Scan for the cell matching the given text and deliver its [X, Y] coordinate at center. 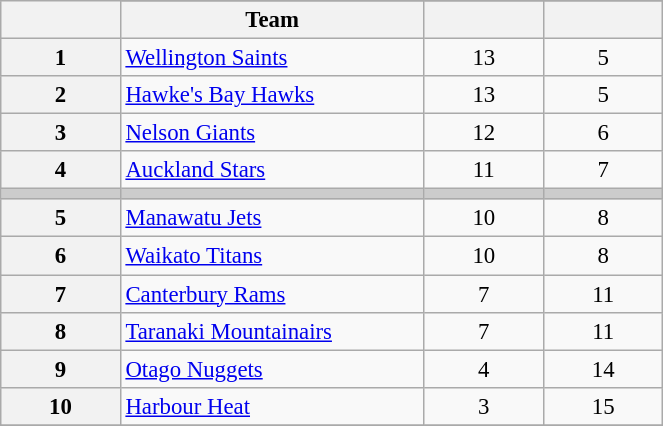
Waikato Titans [272, 256]
2 [60, 95]
15 [602, 406]
9 [60, 369]
Auckland Stars [272, 170]
Taranaki Mountainairs [272, 331]
Manawatu Jets [272, 219]
Team [272, 20]
Harbour Heat [272, 406]
Hawke's Bay Hawks [272, 95]
Canterbury Rams [272, 294]
Nelson Giants [272, 133]
12 [484, 133]
Otago Nuggets [272, 369]
1 [60, 58]
14 [602, 369]
Wellington Saints [272, 58]
